Detect which cell encompasses the target text, then output its [x, y] center coordinate. 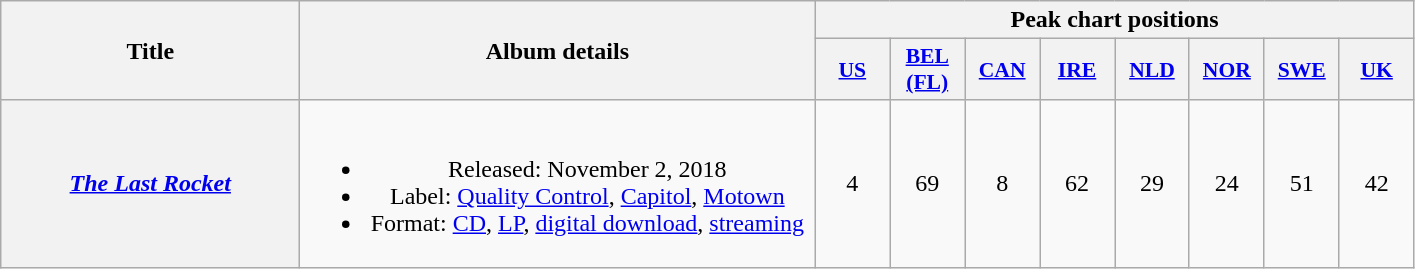
51 [1302, 184]
4 [852, 184]
Released: November 2, 2018Label: Quality Control, Capitol, MotownFormat: CD, LP, digital download, streaming [558, 184]
BEL(FL) [928, 70]
Album details [558, 50]
UK [1376, 70]
The Last Rocket [150, 184]
CAN [1002, 70]
24 [1226, 184]
Title [150, 50]
62 [1078, 184]
US [852, 70]
29 [1152, 184]
8 [1002, 184]
NLD [1152, 70]
NOR [1226, 70]
IRE [1078, 70]
42 [1376, 184]
Peak chart positions [1114, 20]
69 [928, 184]
SWE [1302, 70]
